Identify which cell holds the provided text, then report its [x, y] central coordinate. 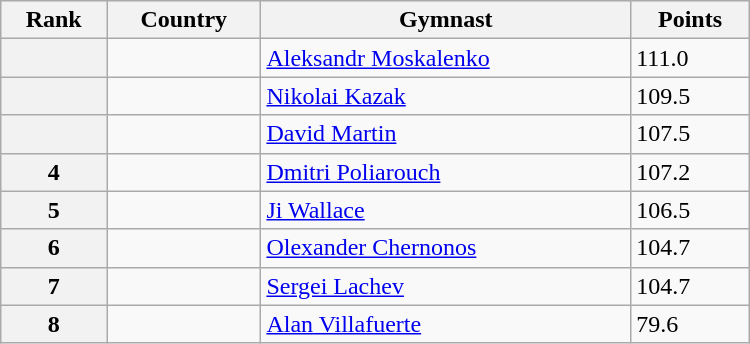
Nikolai Kazak [446, 96]
79.6 [690, 324]
Ji Wallace [446, 210]
106.5 [690, 210]
Aleksandr Moskalenko [446, 58]
107.2 [690, 172]
Alan Villafuerte [446, 324]
Rank [54, 20]
Dmitri Poliarouch [446, 172]
Country [184, 20]
7 [54, 286]
Gymnast [446, 20]
5 [54, 210]
David Martin [446, 134]
8 [54, 324]
Olexander Chernonos [446, 248]
109.5 [690, 96]
Sergei Lachev [446, 286]
107.5 [690, 134]
Points [690, 20]
6 [54, 248]
111.0 [690, 58]
4 [54, 172]
